From the cell containing the given text, extract its center point as (X, Y) coordinate. 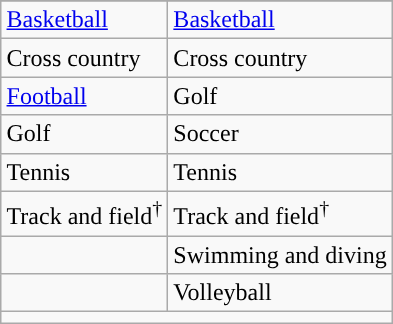
Swimming and diving (280, 255)
Volleyball (280, 293)
Soccer (280, 134)
Football (84, 96)
